Detect which cell encompasses the target text, then output its (X, Y) center coordinate. 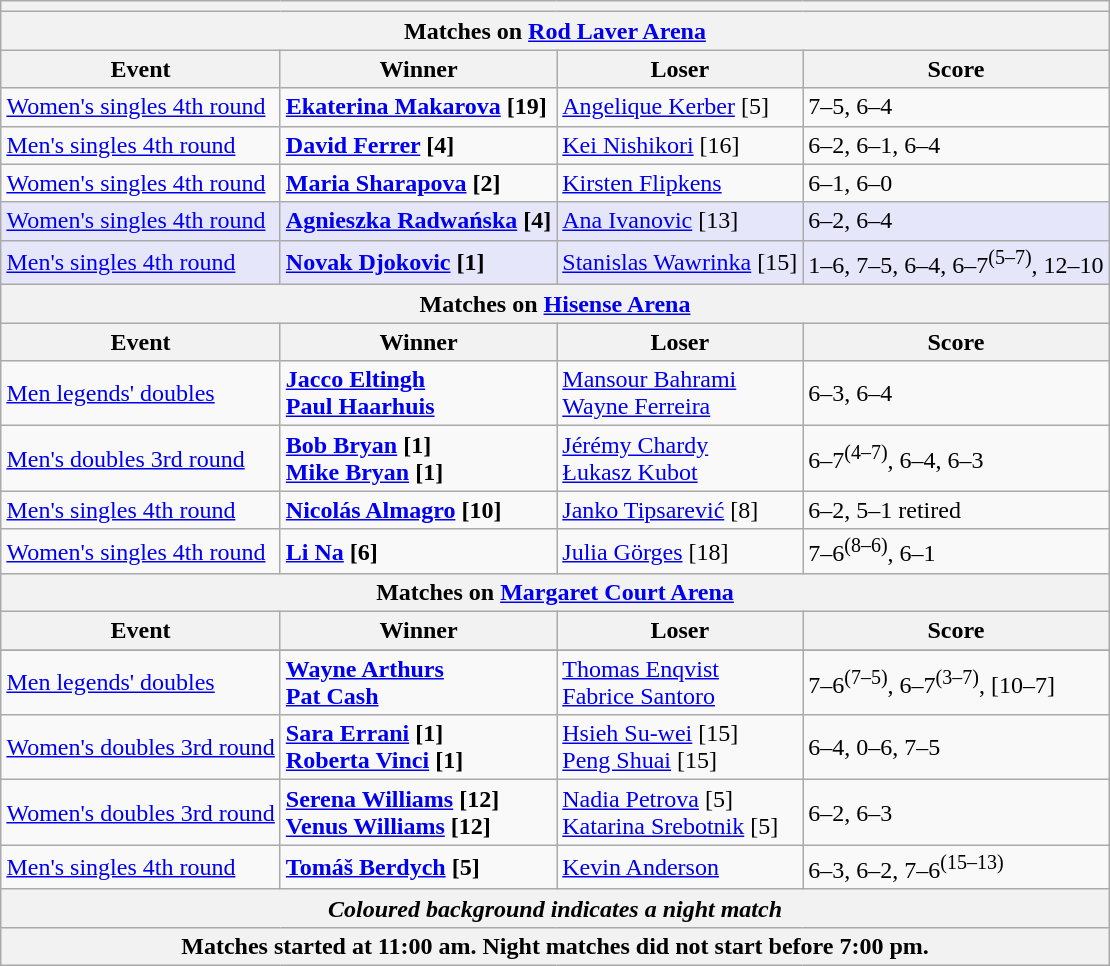
Ekaterina Makarova [19] (418, 107)
Maria Sharapova [2] (418, 183)
Jacco Eltingh Paul Haarhuis (418, 394)
6–3, 6–2, 7–6(15–13) (956, 868)
Tomáš Berdych [5] (418, 868)
1–6, 7–5, 6–4, 6–7(5–7), 12–10 (956, 262)
Jérémy Chardy Łukasz Kubot (680, 458)
6–2, 5–1 retired (956, 510)
Kevin Anderson (680, 868)
6–2, 6–4 (956, 221)
Wayne Arthurs Pat Cash (418, 682)
Nicolás Almagro [10] (418, 510)
Agnieszka Radwańska [4] (418, 221)
Hsieh Su-wei [15] Peng Shuai [15] (680, 748)
Nadia Petrova [5] Katarina Srebotnik [5] (680, 812)
Bob Bryan [1] Mike Bryan [1] (418, 458)
Stanislas Wawrinka [15] (680, 262)
7–6(8–6), 6–1 (956, 552)
6–1, 6–0 (956, 183)
Janko Tipsarević [8] (680, 510)
Li Na [6] (418, 552)
Matches on Margaret Court Arena (555, 593)
David Ferrer [4] (418, 145)
Serena Williams [12] Venus Williams [12] (418, 812)
Thomas Enqvist Fabrice Santoro (680, 682)
Men's doubles 3rd round (140, 458)
6–7(4–7), 6–4, 6–3 (956, 458)
Kei Nishikori [16] (680, 145)
Matches on Rod Laver Arena (555, 31)
Mansour Bahrami Wayne Ferreira (680, 394)
6–2, 6–1, 6–4 (956, 145)
7–6(7–5), 6–7(3–7), [10–7] (956, 682)
6–3, 6–4 (956, 394)
Novak Djokovic [1] (418, 262)
Julia Görges [18] (680, 552)
Matches on Hisense Arena (555, 304)
6–2, 6–3 (956, 812)
Sara Errani [1] Roberta Vinci [1] (418, 748)
Matches started at 11:00 am. Night matches did not start before 7:00 pm. (555, 947)
Angelique Kerber [5] (680, 107)
Ana Ivanovic [13] (680, 221)
Kirsten Flipkens (680, 183)
6–4, 0–6, 7–5 (956, 748)
Coloured background indicates a night match (555, 908)
7–5, 6–4 (956, 107)
